Return (x, y) of the center of cell containing provided text 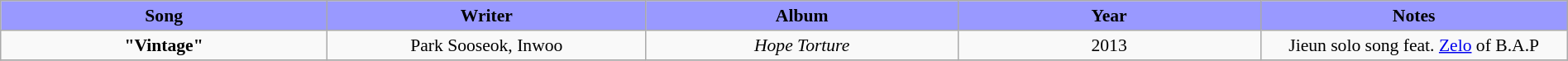
2013 (1109, 45)
Album (802, 16)
Writer (487, 16)
Hope Torture (802, 45)
Song (164, 16)
Notes (1414, 16)
Year (1109, 16)
Park Sooseok, Inwoo (487, 45)
Jieun solo song feat. Zelo of B.A.P (1414, 45)
"Vintage" (164, 45)
